Capture the cell that displays the provided text and extract its [X, Y] central coordinate. 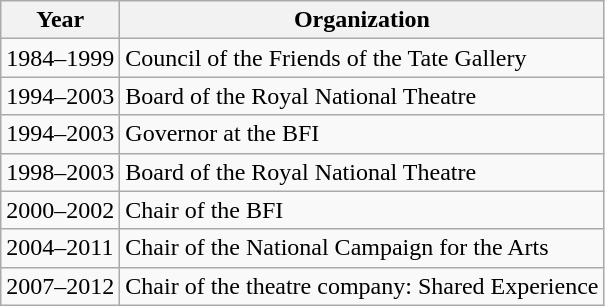
2000–2002 [60, 210]
Council of the Friends of the Tate Gallery [362, 58]
Governor at the BFI [362, 134]
2004–2011 [60, 248]
Chair of the theatre company: Shared Experience [362, 286]
Chair of the BFI [362, 210]
Chair of the National Campaign for the Arts [362, 248]
Organization [362, 20]
1998–2003 [60, 172]
Year [60, 20]
1984–1999 [60, 58]
2007–2012 [60, 286]
